Identify which cell holds the provided text, then report its [x, y] central coordinate. 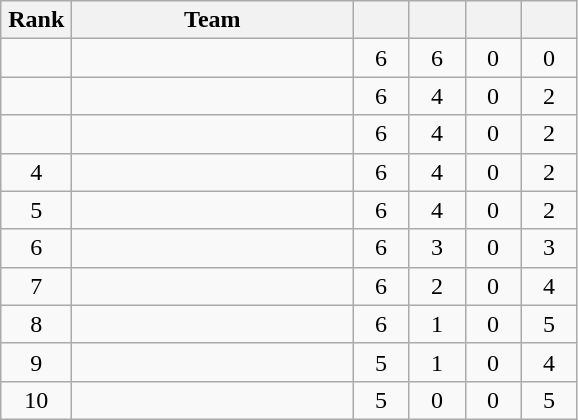
Team [212, 20]
9 [36, 362]
10 [36, 400]
Rank [36, 20]
8 [36, 324]
7 [36, 286]
